Pinpoint the cell where the given text exists, returning its [x, y] midpoint coordinate. 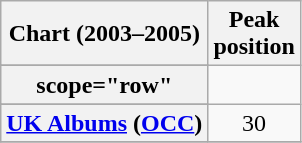
Peakposition [254, 34]
Chart (2003–2005) [104, 34]
scope="row" [104, 85]
30 [254, 123]
UK Albums (OCC) [104, 123]
